Search for the cell housing the specified text and yield its [X, Y] center coordinate. 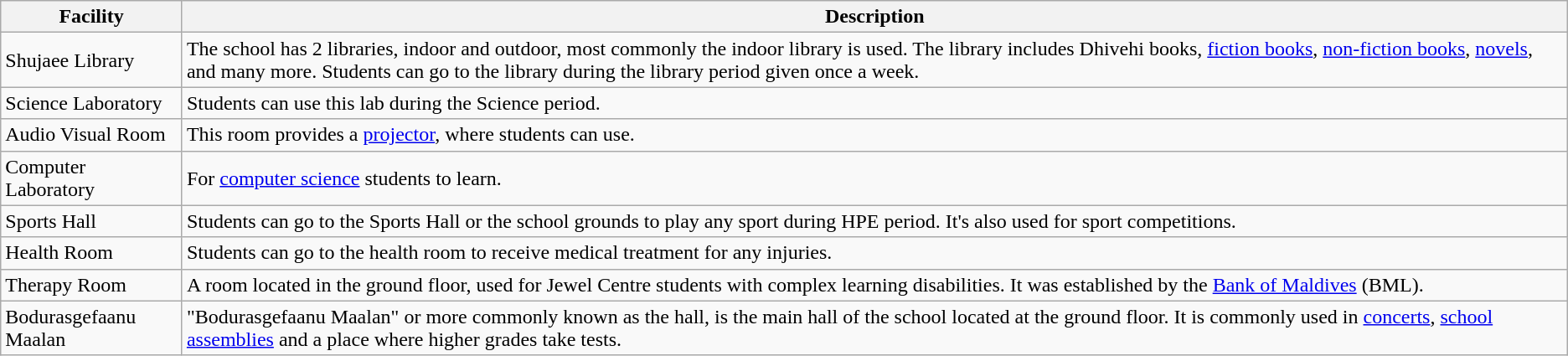
Description [874, 17]
Audio Visual Room [92, 135]
Shujaee Library [92, 60]
Bodurasgefaanu Maalan [92, 328]
Science Laboratory [92, 103]
Facility [92, 17]
Computer Laboratory [92, 178]
Students can go to the Sports Hall or the school grounds to play any sport during HPE period. It's also used for sport competitions. [874, 221]
Sports Hall [92, 221]
This room provides a projector, where students can use. [874, 135]
Health Room [92, 253]
Students can use this lab during the Science period. [874, 103]
For computer science students to learn. [874, 178]
Students can go to the health room to receive medical treatment for any injuries. [874, 253]
Therapy Room [92, 285]
